Determine the (x, y) coordinate at the center of the cell enclosing the given text.  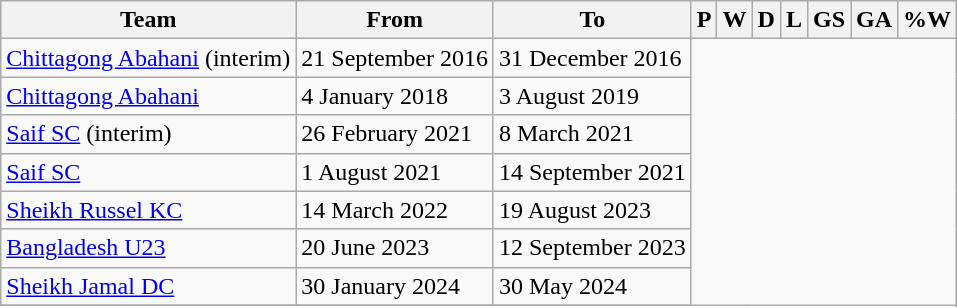
14 March 2022 (395, 210)
Chittagong Abahani (148, 96)
P (704, 20)
Saif SC (148, 172)
From (395, 20)
Saif SC (interim) (148, 134)
26 February 2021 (395, 134)
12 September 2023 (592, 248)
1 August 2021 (395, 172)
3 August 2019 (592, 96)
4 January 2018 (395, 96)
W (734, 20)
Chittagong Abahani (interim) (148, 58)
D (766, 20)
%W (928, 20)
30 May 2024 (592, 286)
GS (828, 20)
30 January 2024 (395, 286)
Team (148, 20)
L (794, 20)
8 March 2021 (592, 134)
To (592, 20)
31 December 2016 (592, 58)
19 August 2023 (592, 210)
Bangladesh U23 (148, 248)
Sheikh Jamal DC (148, 286)
GA (874, 20)
20 June 2023 (395, 248)
Sheikh Russel KC (148, 210)
14 September 2021 (592, 172)
21 September 2016 (395, 58)
